Extract the [X, Y] coordinate from the center of the cell holding the provided text.  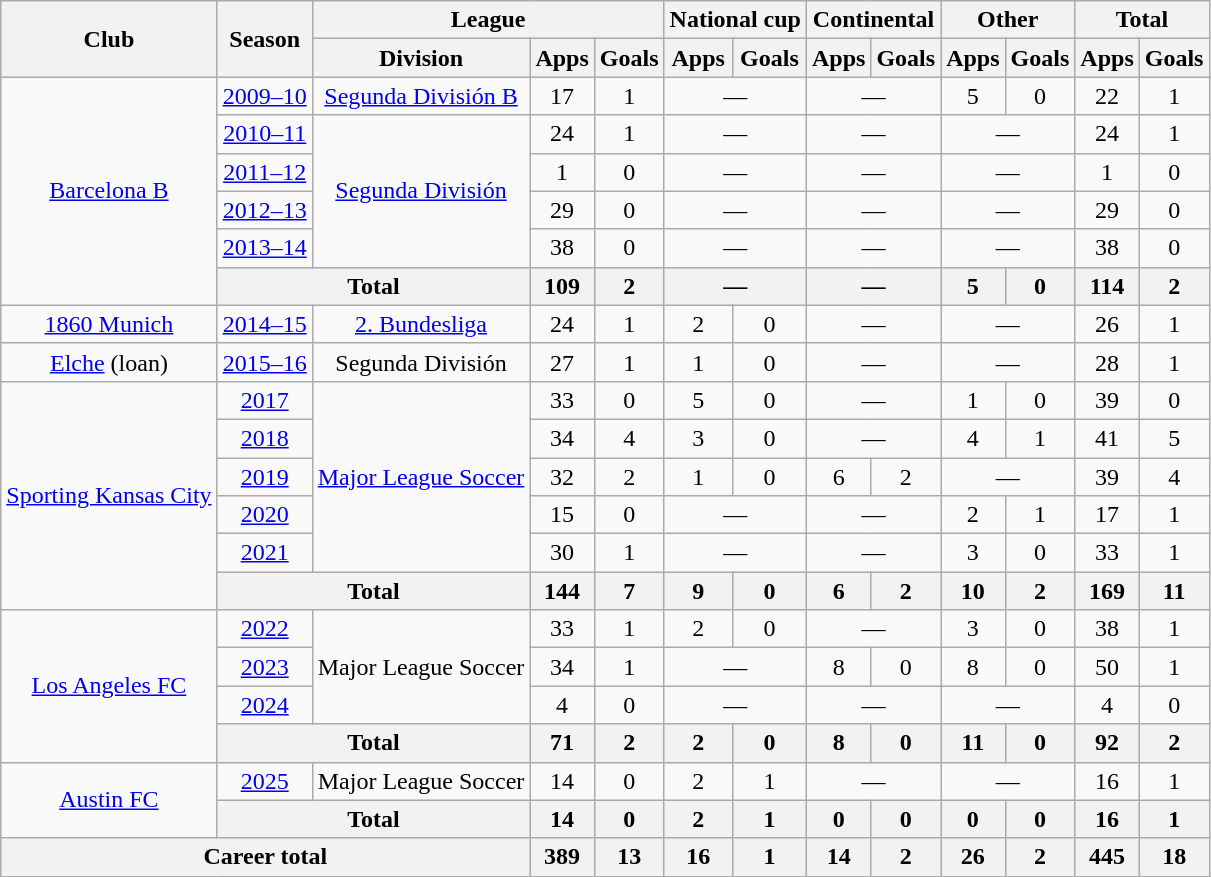
Continental [873, 20]
2009–10 [264, 96]
10 [973, 591]
32 [562, 477]
389 [562, 857]
2011–12 [264, 172]
1860 Munich [109, 324]
144 [562, 591]
2013–14 [264, 248]
2014–15 [264, 324]
Club [109, 39]
22 [1107, 96]
15 [562, 515]
Sporting Kansas City [109, 495]
2023 [264, 667]
18 [1174, 857]
2010–11 [264, 134]
Elche (loan) [109, 362]
2015–16 [264, 362]
Los Angeles FC [109, 686]
41 [1107, 438]
114 [1107, 286]
28 [1107, 362]
9 [698, 591]
2024 [264, 705]
Division [421, 58]
92 [1107, 743]
2025 [264, 781]
50 [1107, 667]
27 [562, 362]
169 [1107, 591]
2018 [264, 438]
13 [629, 857]
445 [1107, 857]
2022 [264, 629]
Barcelona B [109, 191]
Austin FC [109, 800]
30 [562, 553]
2021 [264, 553]
Career total [266, 857]
2019 [264, 477]
Season [264, 39]
2020 [264, 515]
2012–13 [264, 210]
2. Bundesliga [421, 324]
National cup [735, 20]
League [488, 20]
Other [1008, 20]
109 [562, 286]
71 [562, 743]
7 [629, 591]
Segunda División B [421, 96]
2017 [264, 400]
